Search for the cell housing the specified text and yield its (x, y) center coordinate. 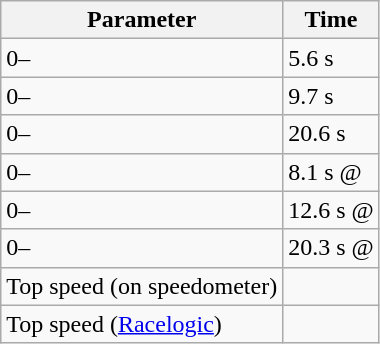
20.6 s (332, 134)
8.1 s @ (332, 172)
Parameter (142, 20)
20.3 s @ (332, 248)
Top speed (on speedometer) (142, 286)
9.7 s (332, 96)
5.6 s (332, 58)
Top speed (Racelogic) (142, 324)
Time (332, 20)
12.6 s @ (332, 210)
